Capture the cell that displays the provided text and extract its (X, Y) central coordinate. 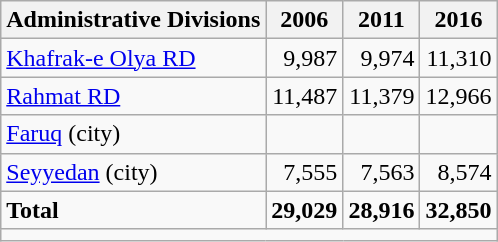
11,310 (458, 58)
12,966 (458, 96)
Administrative Divisions (134, 20)
Seyyedan (city) (134, 172)
Faruq (city) (134, 134)
28,916 (382, 210)
2006 (304, 20)
Khafrak-e Olya RD (134, 58)
7,563 (382, 172)
32,850 (458, 210)
Total (134, 210)
11,379 (382, 96)
7,555 (304, 172)
8,574 (458, 172)
9,987 (304, 58)
2016 (458, 20)
29,029 (304, 210)
2011 (382, 20)
Rahmat RD (134, 96)
11,487 (304, 96)
9,974 (382, 58)
